Return [x, y] of the center of cell containing provided text 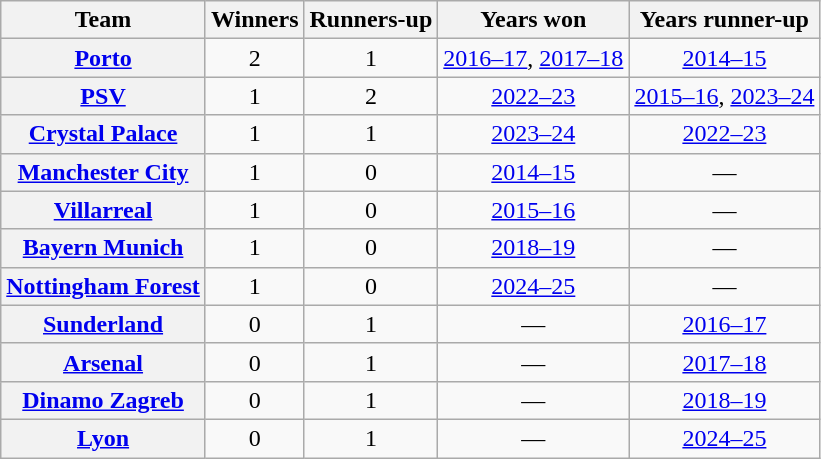
2016–17, 2017–18 [534, 58]
Lyon [104, 438]
Bayern Munich [104, 248]
Team [104, 20]
Villarreal [104, 210]
2016–17 [724, 324]
Crystal Palace [104, 134]
PSV [104, 96]
Manchester City [104, 172]
2023–24 [534, 134]
2017–18 [724, 362]
2015–16 [534, 210]
Runners-up [371, 20]
Years runner-up [724, 20]
Sunderland [104, 324]
Winners [254, 20]
Porto [104, 58]
2015–16, 2023–24 [724, 96]
Years won [534, 20]
Nottingham Forest [104, 286]
Arsenal [104, 362]
Dinamo Zagreb [104, 400]
